Identify which cell holds the provided text, then report its (X, Y) central coordinate. 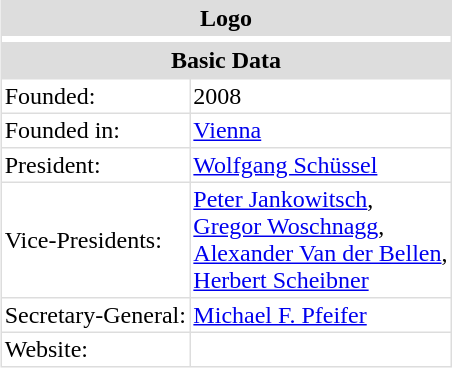
Michael F. Pfeifer (320, 314)
Peter Jankowitsch, Gregor Woschnagg, Alexander Van der Bellen, Herbert Scheibner (320, 240)
Founded: (96, 96)
President: (96, 164)
Wolfgang Schüssel (320, 164)
2008 (320, 96)
Website: (96, 350)
Secretary-General: (96, 314)
Basic Data (226, 60)
Vice-Presidents: (96, 240)
Founded in: (96, 130)
Vienna (320, 130)
Logo (226, 18)
